Scan for the cell matching the given text and deliver its [X, Y] coordinate at center. 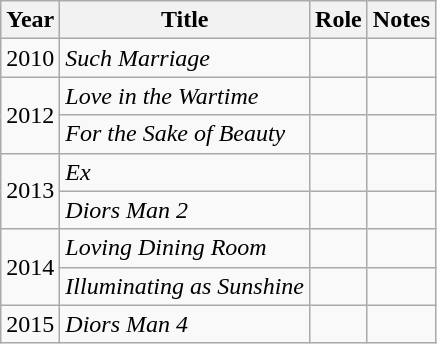
2010 [30, 58]
Love in the Wartime [185, 96]
Year [30, 20]
2014 [30, 267]
Ex [185, 172]
Title [185, 20]
Notes [401, 20]
2012 [30, 115]
Role [339, 20]
Illuminating as Sunshine [185, 286]
Diors Man 4 [185, 324]
2015 [30, 324]
For the Sake of Beauty [185, 134]
Such Marriage [185, 58]
Loving Dining Room [185, 248]
Diors Man 2 [185, 210]
2013 [30, 191]
